Scan for the cell matching the given text and deliver its (x, y) coordinate at center. 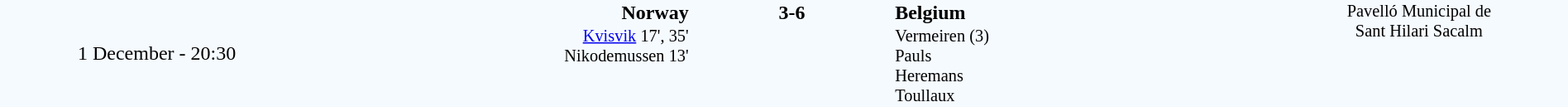
Vermeiren (3)PaulsHeremansToullaux (1082, 66)
1 December - 20:30 (157, 53)
Pavelló Municipal de Sant Hilari Sacalm (1419, 53)
Belgium (1082, 12)
Kvisvik 17', 35'Nikodemussen 13' (501, 66)
3-6 (791, 12)
Norway (501, 12)
